Scan for the cell matching the given text and deliver its (X, Y) coordinate at center. 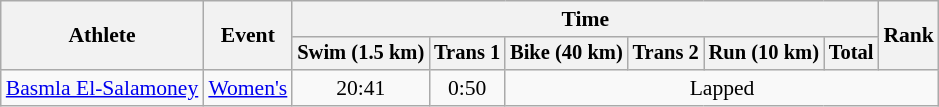
Rank (908, 36)
Run (10 km) (764, 54)
Swim (1.5 km) (360, 54)
20:41 (360, 88)
Basmla El-Salamoney (102, 88)
Women's (248, 88)
Lapped (722, 88)
Event (248, 36)
Bike (40 km) (566, 54)
Time (585, 19)
Trans 1 (467, 54)
Trans 2 (666, 54)
0:50 (467, 88)
Athlete (102, 36)
Total (852, 54)
